Identify which cell holds the provided text, then report its [x, y] central coordinate. 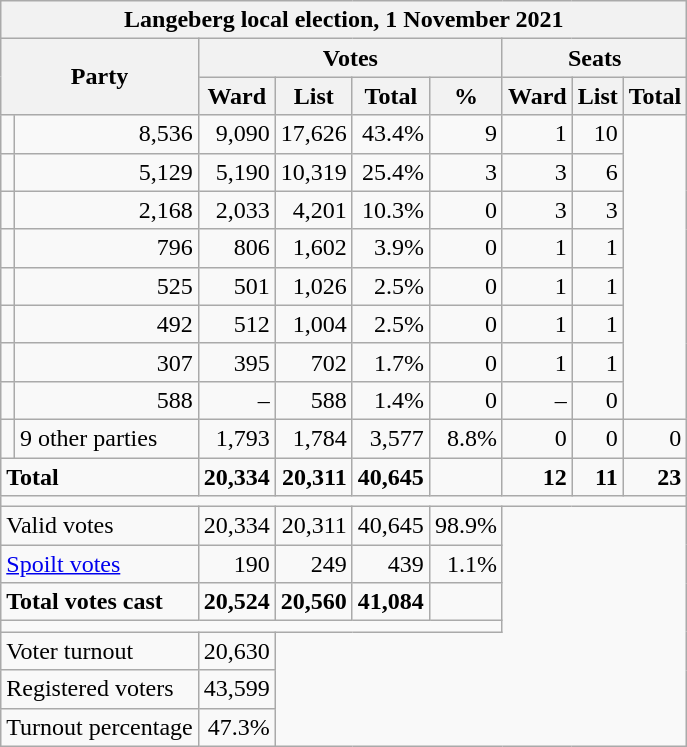
1.4% [390, 400]
17,626 [314, 134]
Turnout percentage [100, 727]
4,201 [314, 210]
Registered voters [100, 689]
Votes [350, 58]
47.3% [236, 727]
1,602 [314, 248]
1,026 [314, 286]
20,630 [236, 651]
249 [314, 564]
8.8% [466, 438]
43.4% [390, 134]
Valid votes [100, 526]
6 [598, 172]
395 [236, 362]
43,599 [236, 689]
Total votes cast [100, 602]
525 [106, 286]
Spoilt votes [100, 564]
9 other parties [106, 438]
1,004 [314, 324]
3,577 [390, 438]
10 [598, 134]
5,190 [236, 172]
9,090 [236, 134]
Seats [594, 58]
2,168 [106, 210]
Voter turnout [100, 651]
98.9% [466, 526]
512 [236, 324]
5,129 [106, 172]
806 [236, 248]
10.3% [390, 210]
% [466, 96]
Party [100, 77]
1.1% [466, 564]
9 [466, 134]
25.4% [390, 172]
11 [598, 477]
20,524 [236, 602]
3.9% [390, 248]
23 [655, 477]
41,084 [390, 602]
796 [106, 248]
1,793 [236, 438]
1,784 [314, 438]
307 [106, 362]
2,033 [236, 210]
439 [390, 564]
8,536 [106, 134]
1.7% [390, 362]
501 [236, 286]
20,560 [314, 602]
10,319 [314, 172]
Langeberg local election, 1 November 2021 [344, 20]
12 [537, 477]
190 [236, 564]
702 [314, 362]
492 [106, 324]
